Scan for the cell matching the given text and deliver its [x, y] coordinate at center. 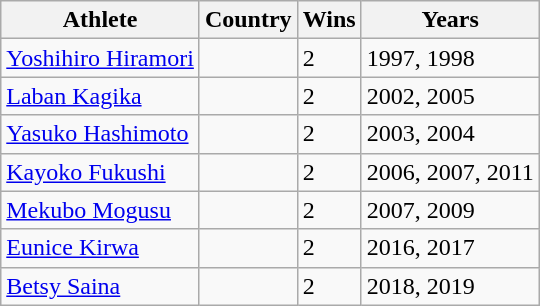
Mekubo Mogusu [100, 210]
2006, 2007, 2011 [450, 172]
2007, 2009 [450, 210]
Laban Kagika [100, 96]
Wins [329, 20]
Athlete [100, 20]
Yoshihiro Hiramori [100, 58]
Eunice Kirwa [100, 248]
2002, 2005 [450, 96]
Kayoko Fukushi [100, 172]
2003, 2004 [450, 134]
Yasuko Hashimoto [100, 134]
2016, 2017 [450, 248]
1997, 1998 [450, 58]
Betsy Saina [100, 286]
2018, 2019 [450, 286]
Years [450, 20]
Country [248, 20]
